Output the (X, Y) coordinate of the center of the cell containing the given text.  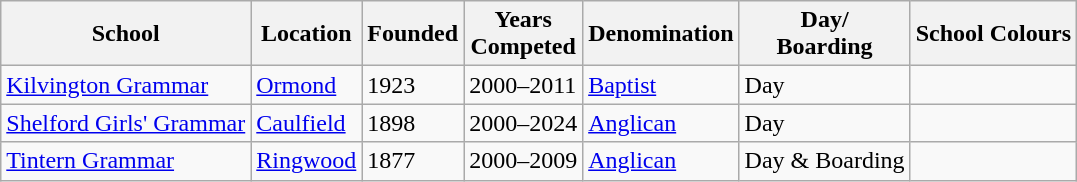
Shelford Girls' Grammar (126, 123)
Tintern Grammar (126, 161)
School Colours (993, 34)
2000–2009 (524, 161)
Ringwood (306, 161)
Day & Boarding (824, 161)
1898 (413, 123)
School (126, 34)
Baptist (661, 85)
1877 (413, 161)
Day/Boarding (824, 34)
Location (306, 34)
2000–2024 (524, 123)
Founded (413, 34)
1923 (413, 85)
Kilvington Grammar (126, 85)
Caulfield (306, 123)
Ormond (306, 85)
2000–2011 (524, 85)
Denomination (661, 34)
YearsCompeted (524, 34)
